Search for the cell housing the specified text and yield its (X, Y) center coordinate. 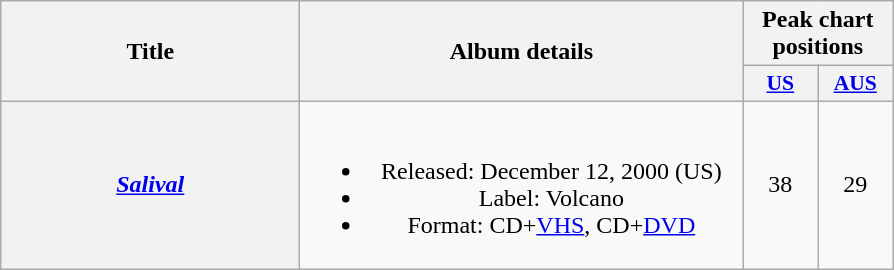
Released: December 12, 2000 (US)Label: VolcanoFormat: CD+VHS, CD+DVD (522, 184)
US (780, 84)
Title (150, 52)
Album details (522, 52)
38 (780, 184)
29 (856, 184)
Peak chart positions (818, 34)
Salival (150, 184)
AUS (856, 84)
